Pinpoint the cell where the given text exists, returning its (x, y) midpoint coordinate. 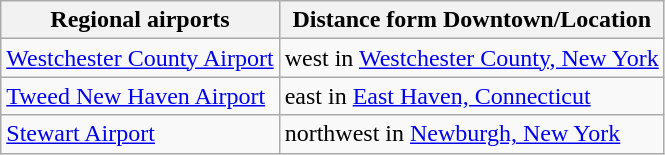
Stewart Airport (140, 134)
west in Westchester County, New York (472, 58)
Tweed New Haven Airport (140, 96)
Regional airports (140, 20)
northwest in Newburgh, New York (472, 134)
east in East Haven, Connecticut (472, 96)
Westchester County Airport (140, 58)
Distance form Downtown/Location (472, 20)
